Return (X, Y) of the center of cell containing provided text 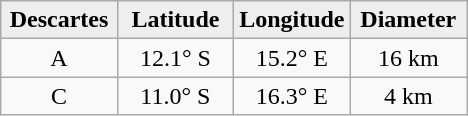
A (59, 58)
15.2° E (292, 58)
11.0° S (175, 96)
16 km (408, 58)
Diameter (408, 20)
16.3° E (292, 96)
12.1° S (175, 58)
Descartes (59, 20)
C (59, 96)
Longitude (292, 20)
Latitude (175, 20)
4 km (408, 96)
